Return the (x, y) coordinate for the center point of the cell that contains the specified text.  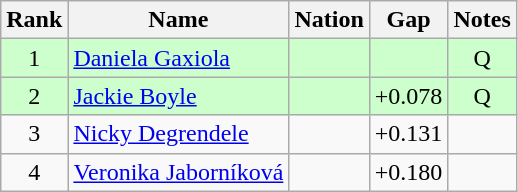
Jackie Boyle (178, 96)
+0.180 (408, 172)
Daniela Gaxiola (178, 58)
Rank (34, 20)
1 (34, 58)
2 (34, 96)
4 (34, 172)
+0.078 (408, 96)
Name (178, 20)
Veronika Jaborníková (178, 172)
Gap (408, 20)
Notes (482, 20)
+0.131 (408, 134)
3 (34, 134)
Nicky Degrendele (178, 134)
Nation (329, 20)
